Scan for the cell matching the given text and deliver its (x, y) coordinate at center. 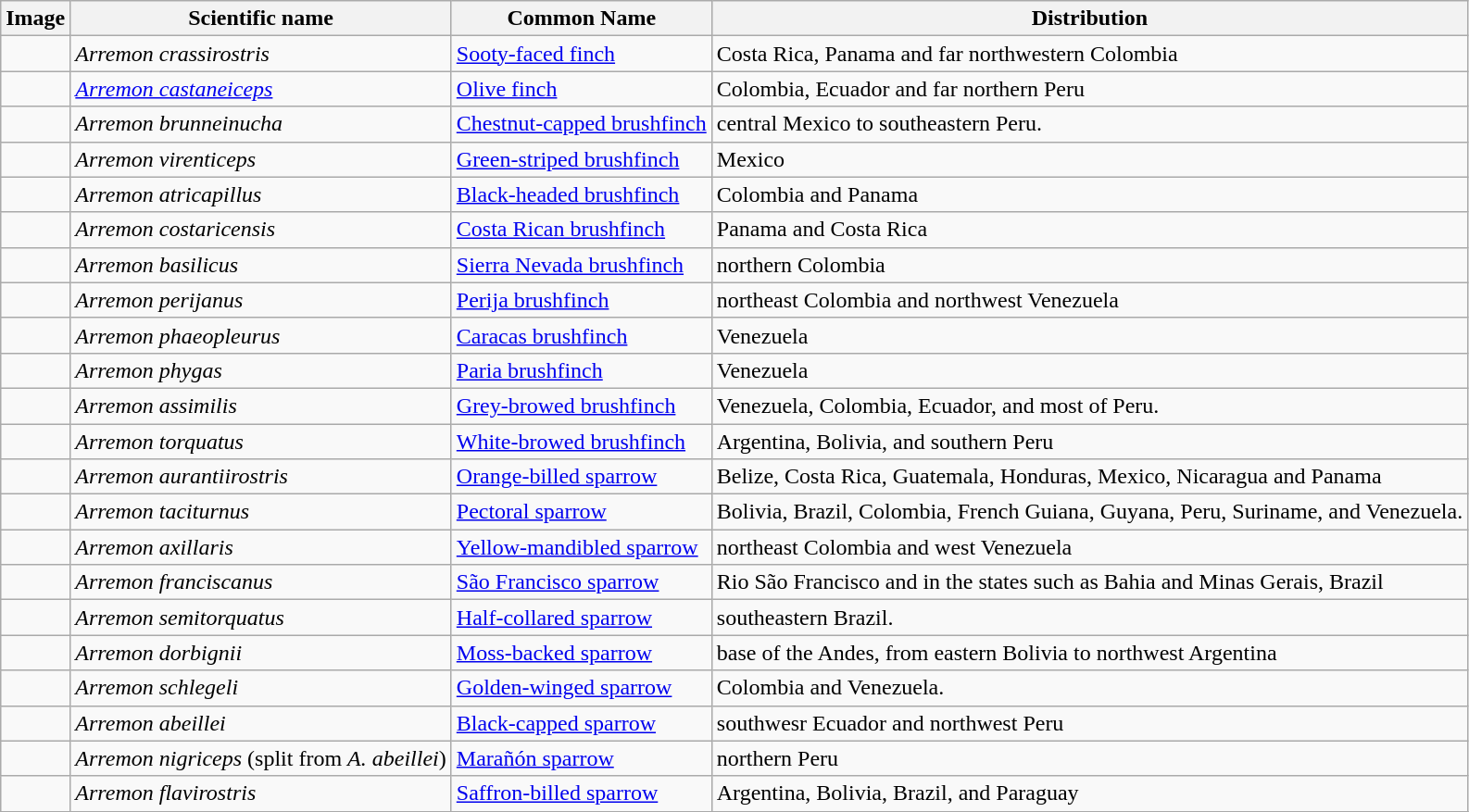
central Mexico to southeastern Peru. (1089, 124)
Image (35, 19)
Orange-billed sparrow (582, 477)
northeast Colombia and west Venezuela (1089, 547)
Arremon torquatus (261, 442)
northeast Colombia and northwest Venezuela (1089, 300)
Arremon costaricensis (261, 230)
Arremon atricapillus (261, 194)
Mexico (1089, 159)
Moss-backed sparrow (582, 653)
Half-collared sparrow (582, 618)
Belize, Costa Rica, Guatemala, Honduras, Mexico, Nicaragua and Panama (1089, 477)
southeastern Brazil. (1089, 618)
Distribution (1089, 19)
Olive finch (582, 89)
Arremon castaneiceps (261, 89)
northern Colombia (1089, 265)
Scientific name (261, 19)
Arremon crassirostris (261, 54)
Arremon flavirostris (261, 793)
Venezuela, Colombia, Ecuador, and most of Peru. (1089, 406)
Arremon assimilis (261, 406)
Argentina, Bolivia, Brazil, and Paraguay (1089, 793)
Arremon abeillei (261, 723)
Sooty-faced finch (582, 54)
Arremon phygas (261, 370)
Green-striped brushfinch (582, 159)
Arremon brunneinucha (261, 124)
Colombia and Panama (1089, 194)
Arremon phaeopleurus (261, 335)
base of the Andes, from eastern Bolivia to northwest Argentina (1089, 653)
Golden-winged sparrow (582, 688)
Bolivia, Brazil, Colombia, French Guiana, Guyana, Peru, Suriname, and Venezuela. (1089, 512)
São Francisco sparrow (582, 582)
Arremon basilicus (261, 265)
Perija brushfinch (582, 300)
Saffron-billed sparrow (582, 793)
Pectoral sparrow (582, 512)
Caracas brushfinch (582, 335)
Arremon franciscanus (261, 582)
Marañón sparrow (582, 758)
Yellow-mandibled sparrow (582, 547)
Arremon semitorquatus (261, 618)
Arremon taciturnus (261, 512)
Black-headed brushfinch (582, 194)
Panama and Costa Rica (1089, 230)
White-browed brushfinch (582, 442)
Arremon dorbignii (261, 653)
Arremon axillaris (261, 547)
Paria brushfinch (582, 370)
Arremon nigriceps (split from A. abeillei) (261, 758)
Arremon schlegeli (261, 688)
Argentina, Bolivia, and southern Peru (1089, 442)
Colombia, Ecuador and far northern Peru (1089, 89)
Arremon virenticeps (261, 159)
Grey-browed brushfinch (582, 406)
Arremon aurantiirostris (261, 477)
Sierra Nevada brushfinch (582, 265)
Arremon perijanus (261, 300)
Colombia and Venezuela. (1089, 688)
Costa Rica, Panama and far northwestern Colombia (1089, 54)
southwesr Ecuador and northwest Peru (1089, 723)
Costa Rican brushfinch (582, 230)
Chestnut-capped brushfinch (582, 124)
Common Name (582, 19)
Rio São Francisco and in the states such as Bahia and Minas Gerais, Brazil (1089, 582)
northern Peru (1089, 758)
Black-capped sparrow (582, 723)
